For the text-containing cell, return its midpoint in [x, y] coordinate format. 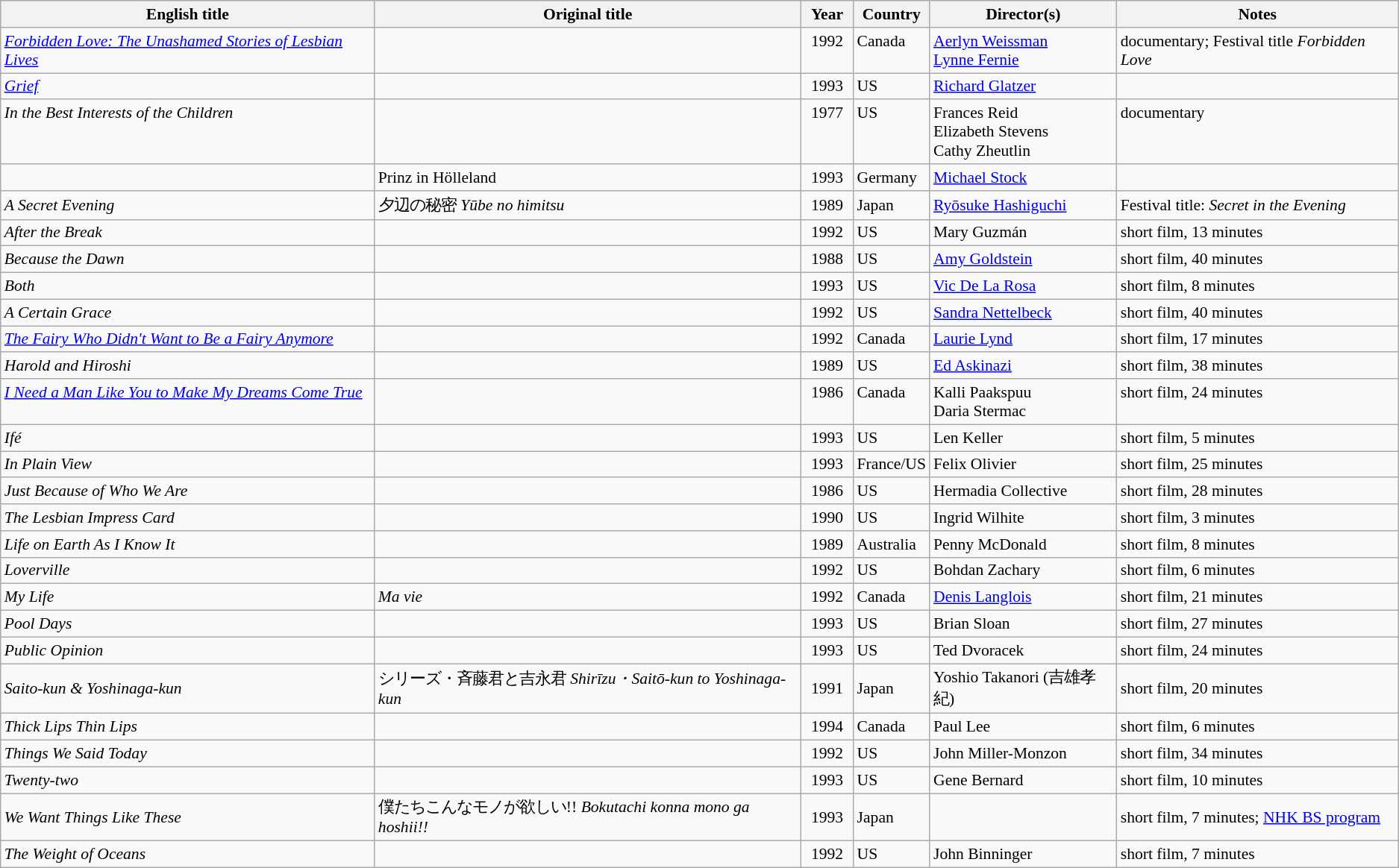
1988 [827, 260]
Aerlyn Weissman Lynne Fernie [1024, 51]
short film, 10 minutes [1258, 780]
John Miller-Monzon [1024, 754]
Yoshio Takanori (吉雄孝紀) [1024, 689]
Kalli Paakspuu Daria Stermac [1024, 401]
シリーズ・斉藤君と吉永君 Shirīzu・Saitō-kun to Yoshinaga-kun [588, 689]
Prinz in Hölleland [588, 177]
Year [827, 14]
Harold and Hiroshi [188, 366]
short film, 7 minutes [1258, 855]
Grief [188, 87]
1977 [827, 133]
1990 [827, 518]
In Plain View [188, 465]
Ingrid Wilhite [1024, 518]
夕辺の秘密 Yūbe no himitsu [588, 206]
Laurie Lynd [1024, 339]
short film, 21 minutes [1258, 597]
Just Because of Who We Are [188, 491]
I Need a Man Like You to Make My Dreams Come True [188, 401]
Because the Dawn [188, 260]
Twenty-two [188, 780]
Bohdan Zachary [1024, 570]
Loverville [188, 570]
documentary; Festival title Forbidden Love [1258, 51]
short film, 5 minutes [1258, 438]
documentary [1258, 133]
After the Break [188, 233]
short film, 27 minutes [1258, 624]
We Want Things Like These [188, 817]
A Certain Grace [188, 312]
France/US [892, 465]
僕たちこんなモノが欲しい!! Bokutachi konna mono ga hoshii!! [588, 817]
Denis Langlois [1024, 597]
Life on Earth As I Know It [188, 544]
short film, 17 minutes [1258, 339]
Ma vie [588, 597]
The Fairy Who Didn't Want to Be a Fairy Anymore [188, 339]
Festival title: Secret in the Evening [1258, 206]
Pool Days [188, 624]
Vic De La Rosa [1024, 286]
Both [188, 286]
In the Best Interests of the Children [188, 133]
short film, 25 minutes [1258, 465]
short film, 13 minutes [1258, 233]
Country [892, 14]
Amy Goldstein [1024, 260]
1994 [827, 727]
Notes [1258, 14]
Things We Said Today [188, 754]
The Weight of Oceans [188, 855]
short film, 3 minutes [1258, 518]
Frances Reid Elizabeth Stevens Cathy Zheutlin [1024, 133]
Forbidden Love: The Unashamed Stories of Lesbian Lives [188, 51]
Ted Dvoracek [1024, 650]
Felix Olivier [1024, 465]
Germany [892, 177]
Richard Glatzer [1024, 87]
Brian Sloan [1024, 624]
John Binninger [1024, 855]
The Lesbian Impress Card [188, 518]
English title [188, 14]
short film, 7 minutes; NHK BS program [1258, 817]
My Life [188, 597]
short film, 20 minutes [1258, 689]
Michael Stock [1024, 177]
Penny McDonald [1024, 544]
Public Opinion [188, 650]
Thick Lips Thin Lips [188, 727]
Ryōsuke Hashiguchi [1024, 206]
Hermadia Collective [1024, 491]
Mary Guzmán [1024, 233]
Gene Bernard [1024, 780]
Sandra Nettelbeck [1024, 312]
1991 [827, 689]
A Secret Evening [188, 206]
Ifé [188, 438]
Saito-kun & Yoshinaga-kun [188, 689]
Paul Lee [1024, 727]
Director(s) [1024, 14]
short film, 38 minutes [1258, 366]
short film, 34 minutes [1258, 754]
short film, 28 minutes [1258, 491]
Ed Askinazi [1024, 366]
Original title [588, 14]
Len Keller [1024, 438]
Australia [892, 544]
